Provide the (x, y) coordinate of the cell's center where the given text is located.  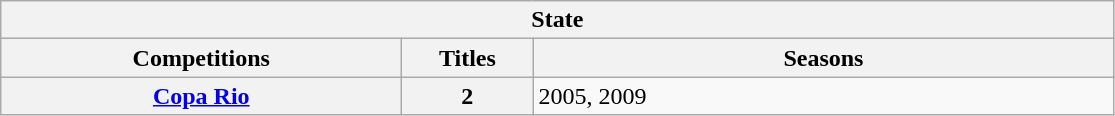
Seasons (824, 58)
2 (468, 96)
Titles (468, 58)
Competitions (202, 58)
2005, 2009 (824, 96)
State (558, 20)
Copa Rio (202, 96)
